Determine the [X, Y] coordinate at the center of the cell enclosing the given text.  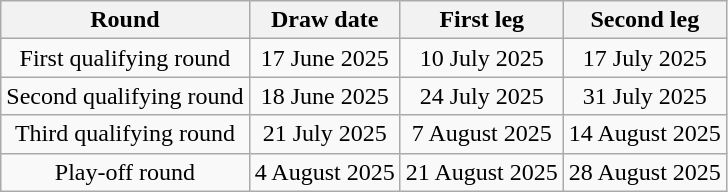
First leg [482, 20]
Round [125, 20]
Second leg [644, 20]
Third qualifying round [125, 134]
31 July 2025 [644, 96]
14 August 2025 [644, 134]
17 July 2025 [644, 58]
First qualifying round [125, 58]
10 July 2025 [482, 58]
18 June 2025 [324, 96]
21 August 2025 [482, 172]
17 June 2025 [324, 58]
Second qualifying round [125, 96]
21 July 2025 [324, 134]
4 August 2025 [324, 172]
28 August 2025 [644, 172]
Draw date [324, 20]
7 August 2025 [482, 134]
Play-off round [125, 172]
24 July 2025 [482, 96]
